From the cell containing the given text, extract its center point as (x, y) coordinate. 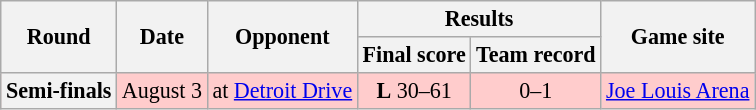
at Detroit Drive (282, 90)
Game site (678, 36)
Joe Louis Arena (678, 90)
0–1 (536, 90)
Semi-finals (59, 90)
Opponent (282, 36)
Date (162, 36)
August 3 (162, 90)
Final score (414, 54)
Results (478, 18)
Round (59, 36)
L 30–61 (414, 90)
Team record (536, 54)
